Output the [x, y] coordinate of the center of the cell containing the given text.  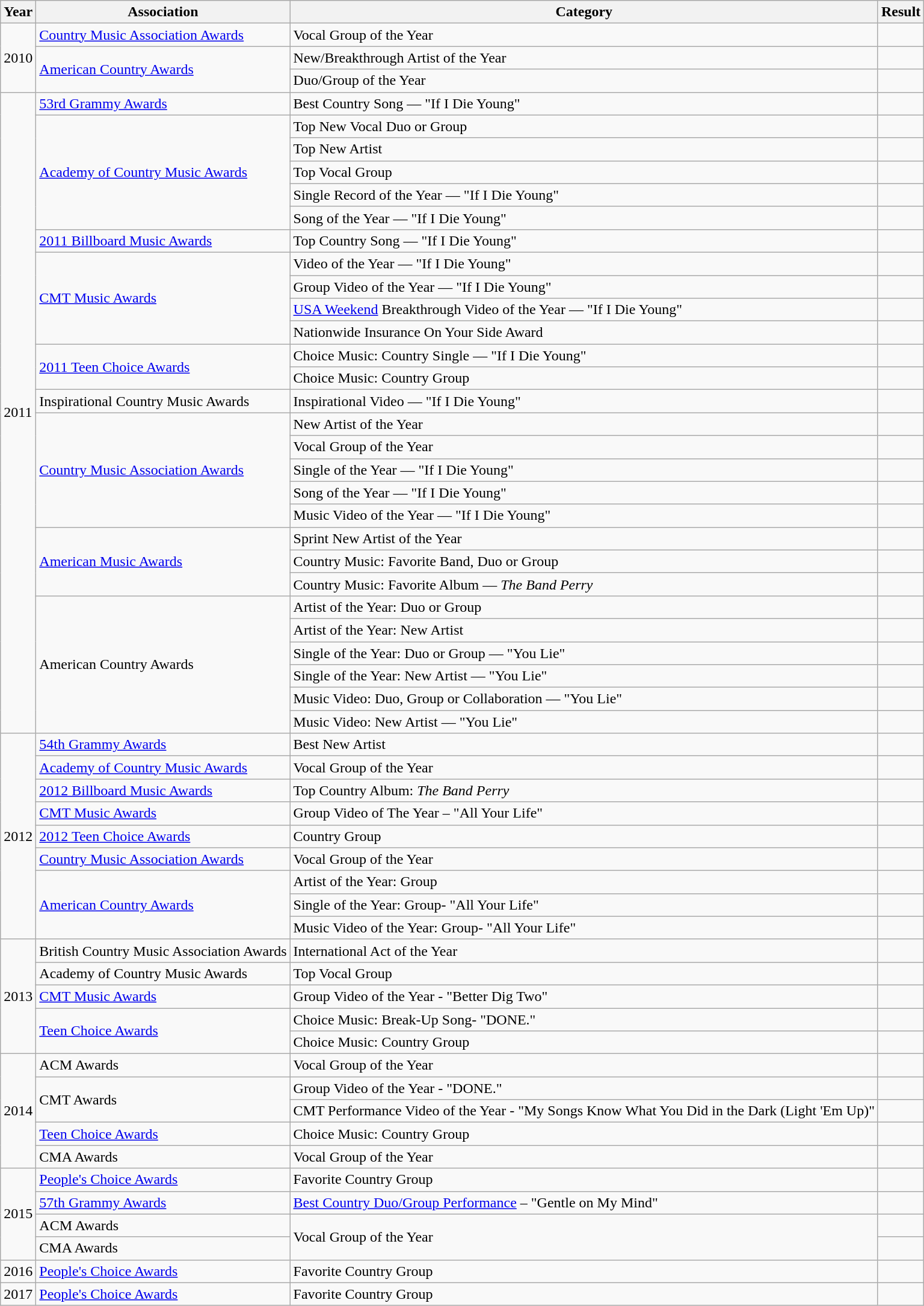
2013 [18, 996]
International Act of the Year [584, 950]
57th Grammy Awards [163, 1203]
Top New Vocal Duo or Group [584, 126]
Single of the Year: New Artist — "You Lie" [584, 676]
Music Video: Duo, Group or Collaboration — "You Lie" [584, 699]
Top Country Album: The Band Perry [584, 790]
New Artist of the Year [584, 424]
Single of the Year — "If I Die Young" [584, 470]
Nationwide Insurance On Your Side Award [584, 333]
Duo/Group of the Year [584, 81]
54th Grammy Awards [163, 745]
Category [584, 12]
Best Country Song — "If I Die Young" [584, 103]
2014 [18, 1111]
Artist of the Year: Duo or Group [584, 607]
Sprint New Artist of the Year [584, 538]
Best Country Duo/Group Performance – "Gentle on My Mind" [584, 1203]
Result [901, 12]
Inspirational Video — "If I Die Young" [584, 401]
2012 Teen Choice Awards [163, 836]
2015 [18, 1214]
Inspirational Country Music Awards [163, 401]
New/Breakthrough Artist of the Year [584, 58]
Top Country Song — "If I Die Young" [584, 241]
2012 [18, 836]
Video of the Year — "If I Die Young" [584, 263]
2010 [18, 58]
Country Music: Favorite Album — The Band Perry [584, 584]
CMT Performance Video of the Year - "My Songs Know What You Did in the Dark (Light 'Em Up)" [584, 1111]
Artist of the Year: Group [584, 882]
Choice Music: Break-Up Song- "DONE." [584, 1020]
2017 [18, 1294]
CMT Awards [163, 1100]
American Music Awards [163, 561]
Group Video of the Year — "If I Die Young" [584, 287]
2011 [18, 413]
Artist of the Year: New Artist [584, 630]
Group Video of The Year – "All Your Life" [584, 813]
Music Video of the Year: Group- "All Your Life" [584, 928]
53rd Grammy Awards [163, 103]
Best New Artist [584, 745]
2012 Billboard Music Awards [163, 790]
Music Video: New Artist — "You Lie" [584, 722]
Country Group [584, 836]
Single of the Year: Duo or Group — "You Lie" [584, 653]
2011 Teen Choice Awards [163, 367]
Music Video of the Year — "If I Die Young" [584, 516]
Association [163, 12]
Single Record of the Year — "If I Die Young" [584, 195]
Top New Artist [584, 149]
Group Video of the Year - "Better Dig Two" [584, 996]
2011 Billboard Music Awards [163, 241]
Choice Music: Country Single — "If I Die Young" [584, 356]
Year [18, 12]
Country Music: Favorite Band, Duo or Group [584, 561]
2016 [18, 1271]
British Country Music Association Awards [163, 950]
Single of the Year: Group- "All Your Life" [584, 905]
Group Video of the Year - "DONE." [584, 1088]
USA Weekend Breakthrough Video of the Year — "If I Die Young" [584, 310]
